Return (x, y) of the center of cell containing provided text 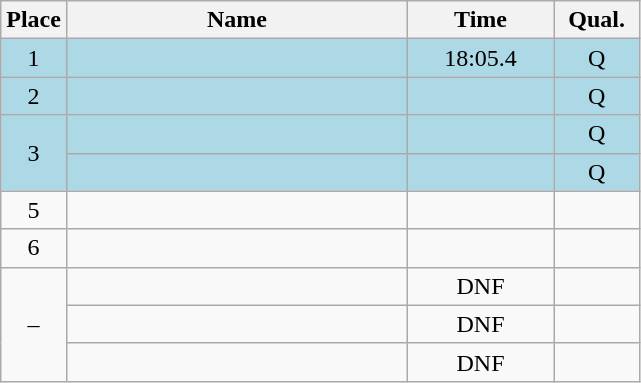
3 (34, 153)
– (34, 324)
Time (481, 20)
2 (34, 96)
5 (34, 210)
Place (34, 20)
1 (34, 58)
Qual. (597, 20)
18:05.4 (481, 58)
Name (236, 20)
6 (34, 248)
